Return (X, Y) of the center of cell containing provided text 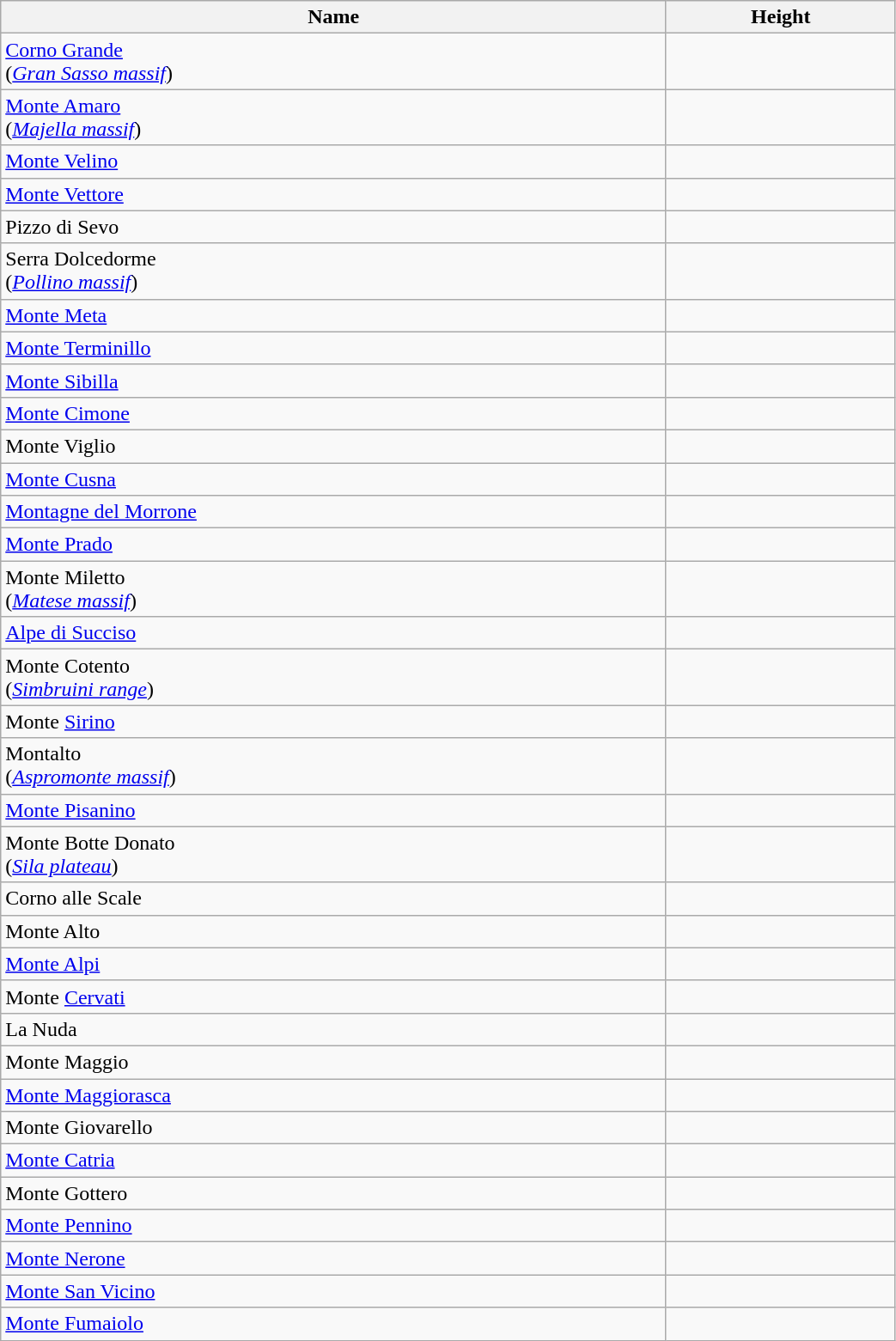
Serra Dolcedorme (Pollino massif) (333, 271)
Monte Sirino (333, 722)
Height (780, 17)
Monte Pisanino (333, 810)
Monte Viglio (333, 446)
Monte Nerone (333, 1259)
Monte Maggiorasca (333, 1095)
Monte Alto (333, 931)
Monte Pennino (333, 1226)
Monte San Vicino (333, 1291)
Monte Terminillo (333, 348)
Corno alle Scale (333, 899)
Montagne del Morrone (333, 512)
Monte Miletto (Matese massif) (333, 589)
Monte Velino (333, 162)
Monte Amaro (Majella massif) (333, 117)
Name (333, 17)
Monte Cervati (333, 997)
Monte Prado (333, 545)
Monte Vettore (333, 194)
Monte Alpi (333, 964)
La Nuda (333, 1029)
Monte Sibilla (333, 381)
Monte Cusna (333, 478)
Monte Giovarello (333, 1128)
Montalto (Aspromonte massif) (333, 766)
Monte Maggio (333, 1062)
Monte Cimone (333, 413)
Monte Catria (333, 1161)
Pizzo di Sevo (333, 227)
Alpe di Succiso (333, 633)
Monte Meta (333, 315)
Monte Botte Donato (Sila plateau) (333, 854)
Monte Fumaiolo (333, 1324)
Corno Grande (Gran Sasso massif) (333, 62)
Monte Cotento (Simbruini range) (333, 677)
Monte Gottero (333, 1193)
